Provide the (x, y) coordinate of the cell's center where the given text is located.  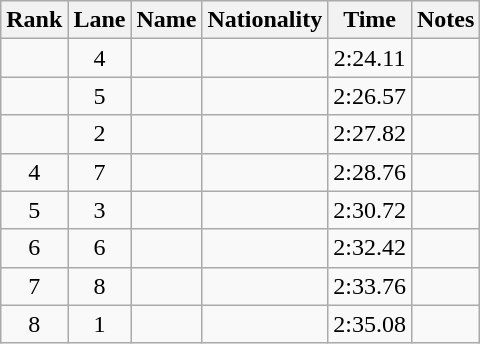
2 (100, 134)
Time (370, 20)
2:27.82 (370, 134)
Lane (100, 20)
Name (166, 20)
2:35.08 (370, 324)
2:26.57 (370, 96)
2:30.72 (370, 210)
Notes (445, 20)
2:32.42 (370, 248)
2:24.11 (370, 58)
2:33.76 (370, 286)
Rank (34, 20)
2:28.76 (370, 172)
3 (100, 210)
Nationality (265, 20)
1 (100, 324)
